Capture the cell that displays the provided text and extract its (x, y) central coordinate. 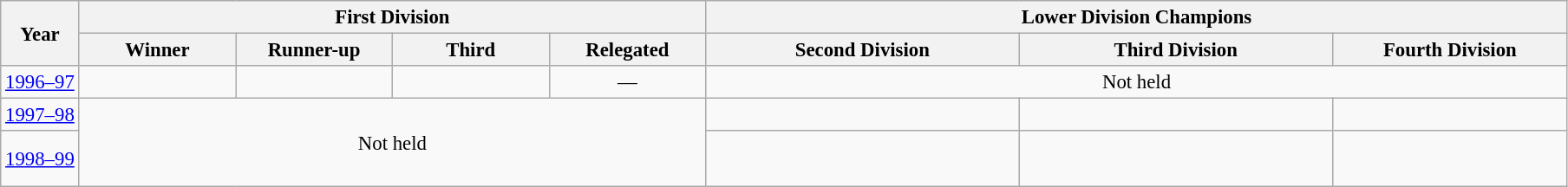
1997–98 (40, 115)
Year (40, 33)
Third Division (1176, 50)
1998–99 (40, 159)
Winner (158, 50)
1996–97 (40, 82)
First Division (392, 17)
Lower Division Champions (1137, 17)
— (628, 82)
Fourth Division (1450, 50)
Third (470, 50)
Second Division (862, 50)
Runner-up (314, 50)
Relegated (628, 50)
